Scan for the cell matching the given text and deliver its (x, y) coordinate at center. 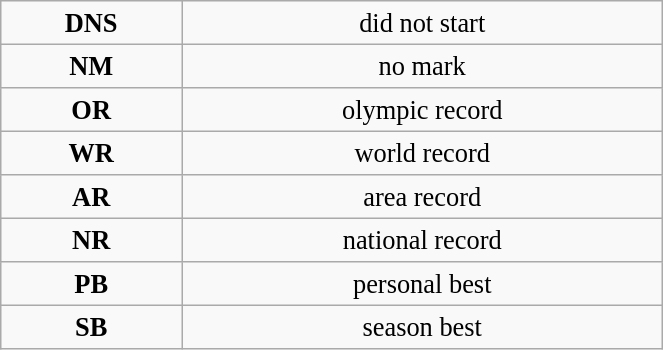
no mark (422, 66)
world record (422, 153)
NM (92, 66)
AR (92, 197)
WR (92, 153)
OR (92, 109)
NR (92, 240)
PB (92, 284)
national record (422, 240)
did not start (422, 22)
personal best (422, 284)
season best (422, 327)
DNS (92, 22)
olympic record (422, 109)
SB (92, 327)
area record (422, 197)
